Return (x, y) of the center of cell containing provided text 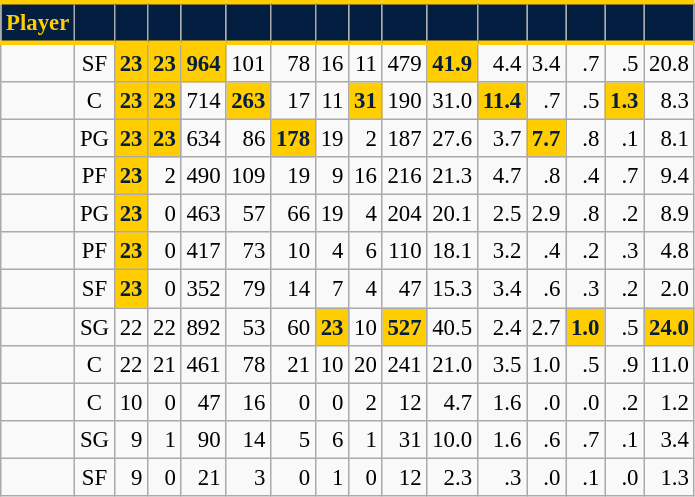
73 (248, 251)
20 (366, 364)
3.5 (502, 364)
892 (204, 327)
1.2 (669, 402)
417 (204, 251)
21.3 (452, 176)
263 (248, 101)
24.0 (669, 327)
8.1 (669, 139)
490 (204, 176)
90 (204, 439)
714 (204, 101)
15.3 (452, 289)
101 (248, 62)
79 (248, 289)
20.1 (452, 214)
17 (294, 101)
8.3 (669, 101)
3.7 (502, 139)
178 (294, 139)
Player (38, 22)
20.8 (669, 62)
53 (248, 327)
11.4 (502, 101)
8.9 (669, 214)
57 (248, 214)
18.1 (452, 251)
463 (204, 214)
86 (248, 139)
479 (404, 62)
204 (404, 214)
3 (248, 477)
2.4 (502, 327)
9.4 (669, 176)
27.6 (452, 139)
41.9 (452, 62)
187 (404, 139)
7 (332, 289)
2.0 (669, 289)
4.4 (502, 62)
527 (404, 327)
110 (404, 251)
634 (204, 139)
352 (204, 289)
461 (204, 364)
241 (404, 364)
2.9 (546, 214)
190 (404, 101)
216 (404, 176)
109 (248, 176)
10.0 (452, 439)
2.5 (502, 214)
2.3 (452, 477)
66 (294, 214)
.9 (624, 364)
7.7 (546, 139)
4.8 (669, 251)
21.0 (452, 364)
964 (204, 62)
11.0 (669, 364)
60 (294, 327)
31.0 (452, 101)
5 (294, 439)
3.2 (502, 251)
40.5 (452, 327)
2.7 (546, 327)
